Find where the given text appears and provide that cell's center as [X, Y] coordinate. 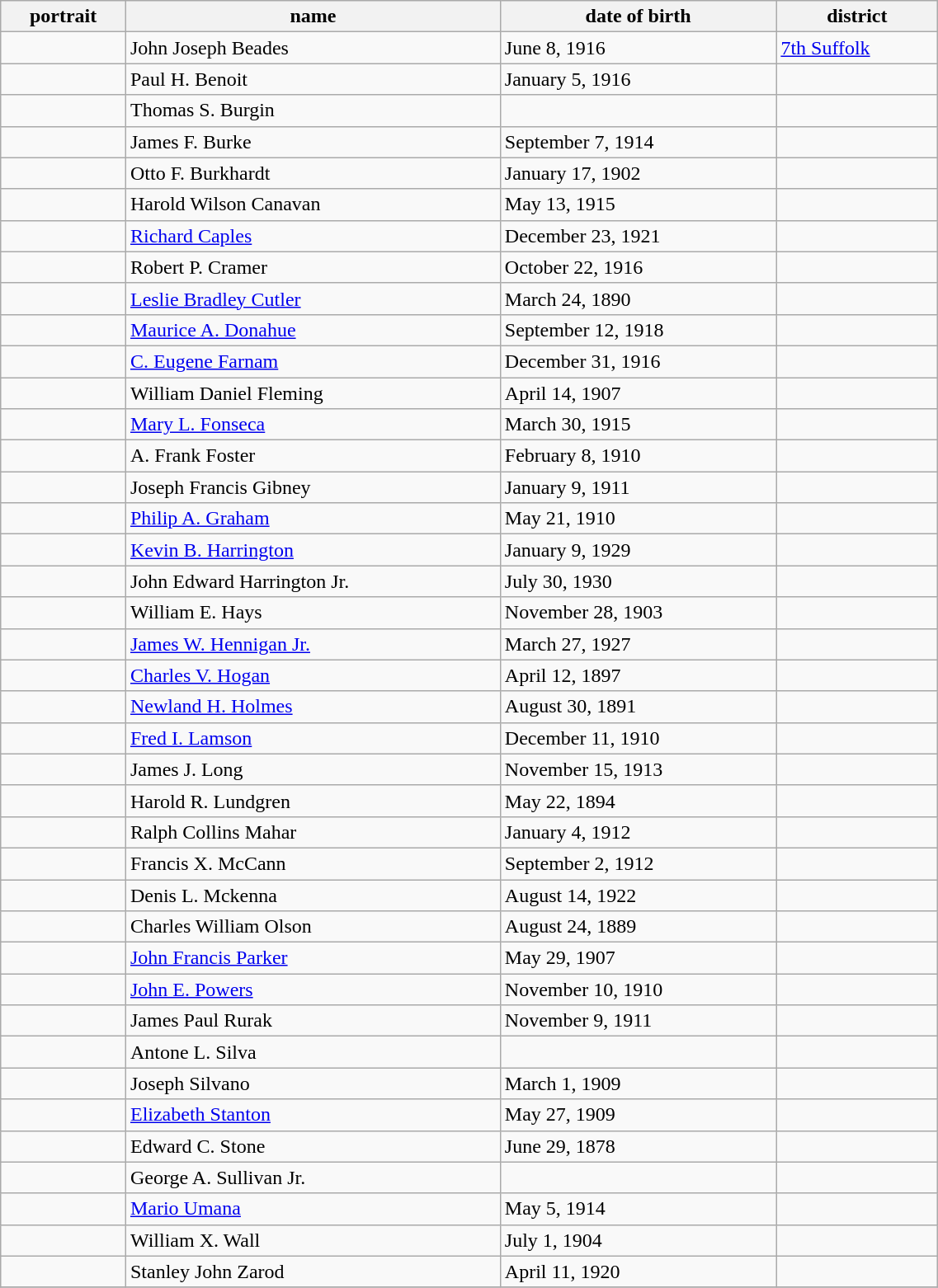
James Paul Rurak [313, 1021]
July 1, 1904 [639, 1240]
Ralph Collins Mahar [313, 832]
James W. Hennigan Jr. [313, 644]
Joseph Francis Gibney [313, 487]
James F. Burke [313, 142]
September 12, 1918 [639, 330]
February 8, 1910 [639, 456]
April 12, 1897 [639, 675]
June 29, 1878 [639, 1146]
September 7, 1914 [639, 142]
August 30, 1891 [639, 707]
March 30, 1915 [639, 425]
Kevin B. Harrington [313, 550]
March 27, 1927 [639, 644]
Denis L. Mckenna [313, 895]
August 14, 1922 [639, 895]
Harold Wilson Canavan [313, 204]
August 24, 1889 [639, 927]
March 24, 1890 [639, 298]
Richard Caples [313, 236]
7th Suffolk [857, 48]
William X. Wall [313, 1240]
Francis X. McCann [313, 863]
portrait [64, 16]
C. Eugene Farnam [313, 361]
January 9, 1911 [639, 487]
William E. Hays [313, 613]
John Joseph Beades [313, 48]
October 22, 1916 [639, 267]
Joseph Silvano [313, 1084]
January 17, 1902 [639, 173]
December 31, 1916 [639, 361]
date of birth [639, 16]
July 30, 1930 [639, 581]
Charles William Olson [313, 927]
name [313, 16]
November 28, 1903 [639, 613]
April 11, 1920 [639, 1272]
May 5, 1914 [639, 1209]
Thomas S. Burgin [313, 110]
September 2, 1912 [639, 863]
Stanley John Zarod [313, 1272]
March 1, 1909 [639, 1084]
November 9, 1911 [639, 1021]
Elizabeth Stanton [313, 1115]
A. Frank Foster [313, 456]
John E. Powers [313, 990]
Otto F. Burkhardt [313, 173]
Mario Umana [313, 1209]
Fred I. Lamson [313, 738]
Robert P. Cramer [313, 267]
January 5, 1916 [639, 79]
Charles V. Hogan [313, 675]
May 29, 1907 [639, 958]
June 8, 1916 [639, 48]
Edward C. Stone [313, 1146]
December 11, 1910 [639, 738]
November 15, 1913 [639, 769]
November 10, 1910 [639, 990]
January 9, 1929 [639, 550]
Paul H. Benoit [313, 79]
John Francis Parker [313, 958]
May 13, 1915 [639, 204]
Mary L. Fonseca [313, 425]
Philip A. Graham [313, 519]
Harold R. Lundgren [313, 801]
James J. Long [313, 769]
May 22, 1894 [639, 801]
January 4, 1912 [639, 832]
district [857, 16]
May 21, 1910 [639, 519]
Antone L. Silva [313, 1052]
Newland H. Holmes [313, 707]
Leslie Bradley Cutler [313, 298]
William Daniel Fleming [313, 393]
April 14, 1907 [639, 393]
Maurice A. Donahue [313, 330]
May 27, 1909 [639, 1115]
John Edward Harrington Jr. [313, 581]
December 23, 1921 [639, 236]
George A. Sullivan Jr. [313, 1178]
